For the text-containing cell, return its midpoint in [X, Y] coordinate format. 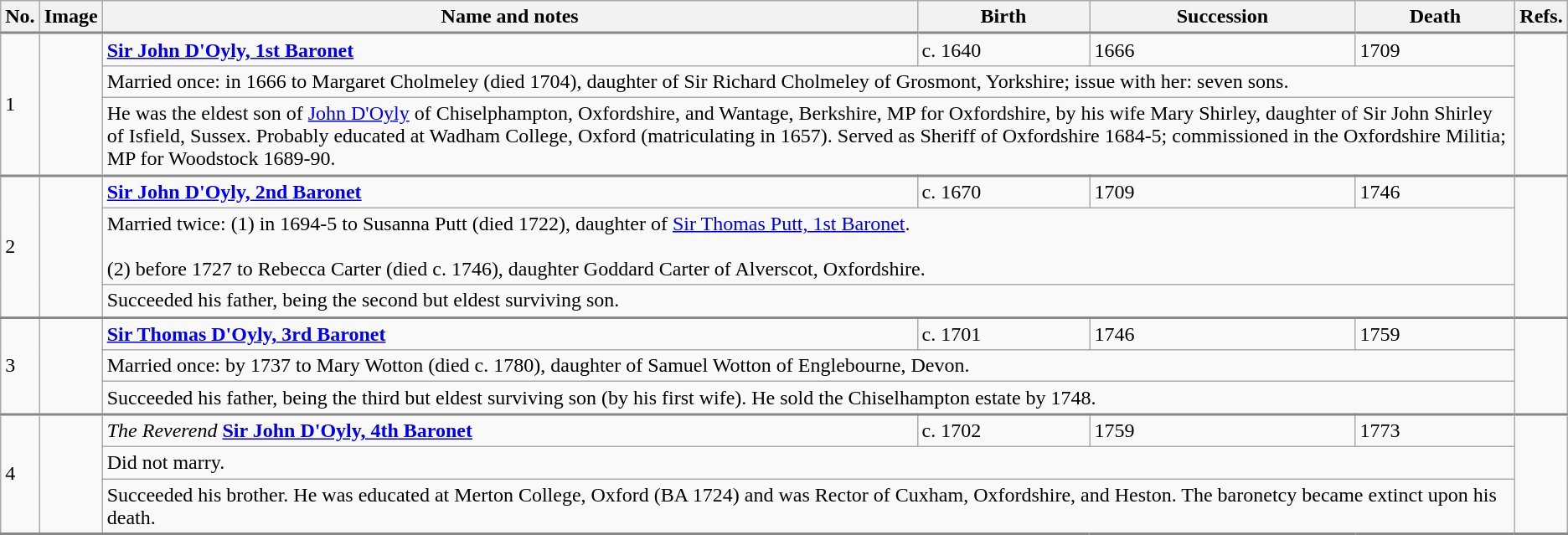
c. 1640 [1003, 50]
Married once: by 1737 to Mary Wotton (died c. 1780), daughter of Samuel Wotton of Englebourne, Devon. [809, 366]
Succeeded his father, being the second but eldest surviving son. [809, 301]
3 [20, 366]
Did not marry. [809, 462]
Married once: in 1666 to Margaret Cholmeley (died 1704), daughter of Sir Richard Cholmeley of Grosmont, Yorkshire; issue with her: seven sons. [809, 81]
Name and notes [509, 17]
Succession [1223, 17]
4 [20, 474]
Birth [1003, 17]
2 [20, 246]
The Reverend Sir John D'Oyly, 4th Baronet [509, 430]
Succeeded his father, being the third but eldest surviving son (by his first wife). He sold the Chiselhampton estate by 1748. [809, 399]
Image [70, 17]
1666 [1223, 50]
Sir John D'Oyly, 2nd Baronet [509, 191]
1773 [1436, 430]
Refs. [1541, 17]
c. 1701 [1003, 333]
c. 1702 [1003, 430]
Sir Thomas D'Oyly, 3rd Baronet [509, 333]
1 [20, 105]
Death [1436, 17]
c. 1670 [1003, 191]
Sir John D'Oyly, 1st Baronet [509, 50]
No. [20, 17]
